Return [X, Y] of the center of cell containing provided text 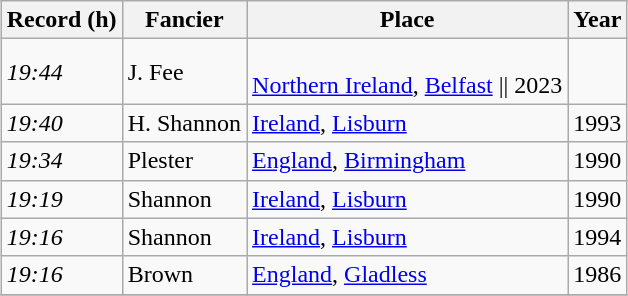
England, Birmingham [408, 161]
19:19 [62, 199]
1994 [598, 237]
19:40 [62, 123]
Place [408, 20]
Record (h) [62, 20]
England, Gladless [408, 275]
19:34 [62, 161]
1986 [598, 275]
1993 [598, 123]
Fancier [184, 20]
Brown [184, 275]
Northern Ireland, Belfast || 2023 [408, 72]
H. Shannon [184, 123]
Plester [184, 161]
J. Fee [184, 72]
19:44 [62, 72]
Year [598, 20]
